Detect which cell encompasses the target text, then output its [X, Y] center coordinate. 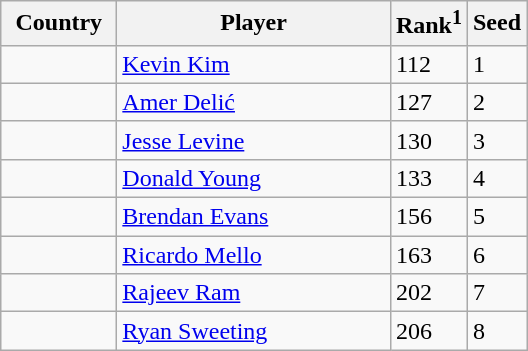
Ryan Sweeting [254, 331]
1 [496, 64]
206 [428, 331]
6 [496, 255]
Donald Young [254, 178]
Amer Delić [254, 102]
Kevin Kim [254, 64]
7 [496, 293]
163 [428, 255]
Seed [496, 24]
Ricardo Mello [254, 255]
Brendan Evans [254, 217]
Player [254, 24]
2 [496, 102]
112 [428, 64]
127 [428, 102]
4 [496, 178]
5 [496, 217]
3 [496, 140]
156 [428, 217]
130 [428, 140]
133 [428, 178]
Jesse Levine [254, 140]
Rajeev Ram [254, 293]
Country [59, 24]
8 [496, 331]
202 [428, 293]
Rank1 [428, 24]
